Return (x, y) of the center of cell containing provided text 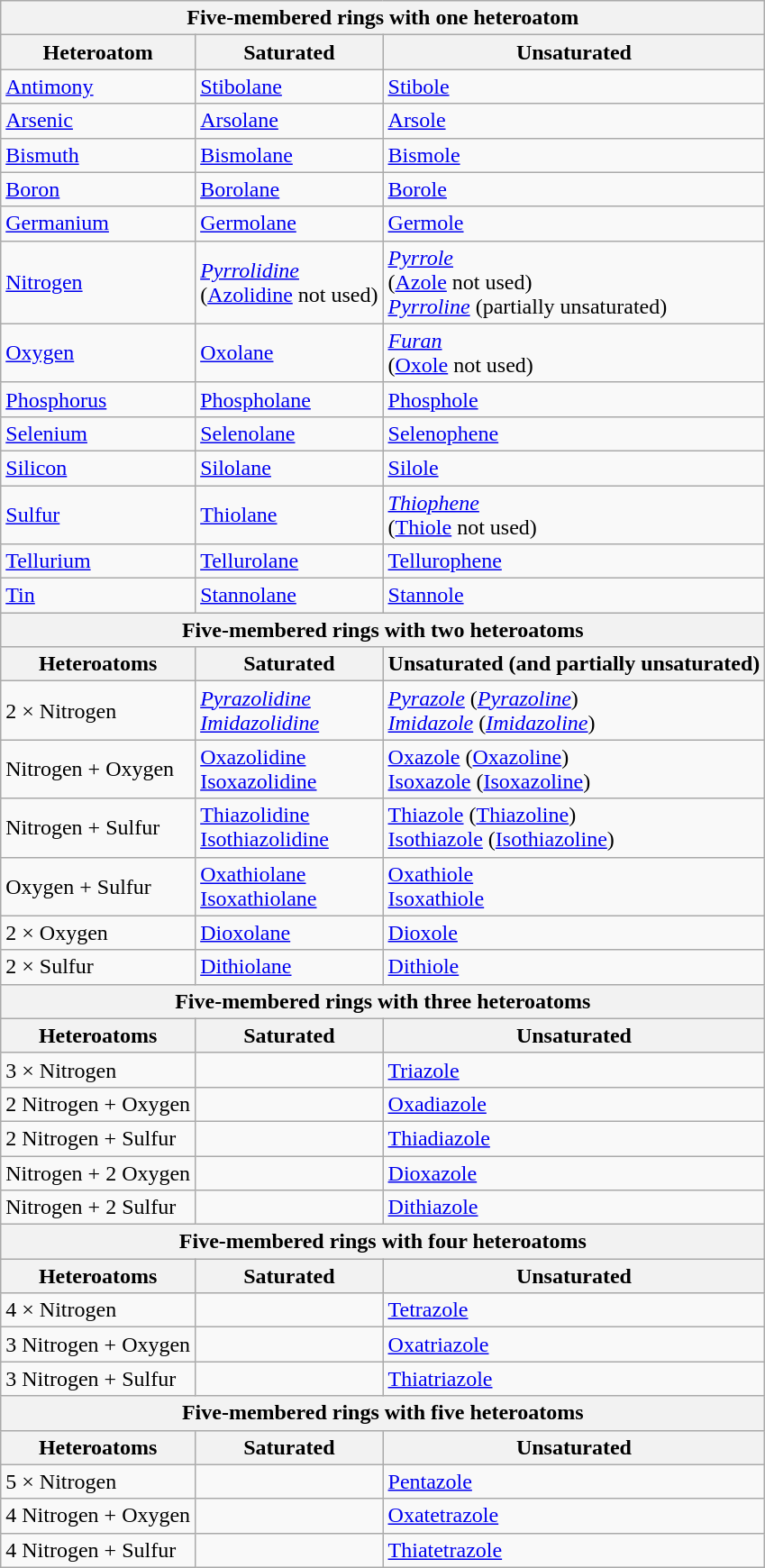
Pyrrolidine(Azolidine not used) (289, 282)
Silole (574, 468)
Thiadiazole (574, 1138)
Nitrogen (98, 282)
Thiatetrazole (574, 1550)
Antimony (98, 87)
Boron (98, 189)
Furan(Oxole not used) (574, 353)
Triazole (574, 1070)
Dithiole (574, 967)
Thiolane (289, 514)
Selenolane (289, 433)
2 × Sulfur (98, 967)
4 × Nitrogen (98, 1310)
Dioxazole (574, 1172)
Oxatriazole (574, 1345)
Five-membered rings with three heteroatoms (383, 1001)
Nitrogen + 2 Oxygen (98, 1172)
Five-membered rings with two heteroatoms (383, 630)
Silicon (98, 468)
Dioxolane (289, 933)
Thiatriazole (574, 1379)
Bismuth (98, 155)
Phospholane (289, 399)
OxathiolaneIsoxathiolane (289, 887)
Five-membered rings with five heteroatoms (383, 1413)
4 Nitrogen + Oxygen (98, 1516)
2 × Nitrogen (98, 710)
Tetrazole (574, 1310)
Dithiazole (574, 1208)
OxathioleIsoxathiole (574, 887)
Bismolane (289, 155)
Tellurolane (289, 561)
Phosphorus (98, 399)
2 Nitrogen + Sulfur (98, 1138)
2 × Oxygen (98, 933)
Stibole (574, 87)
Tin (98, 596)
Stibolane (289, 87)
Germolane (289, 223)
3 Nitrogen + Sulfur (98, 1379)
Pyrrole(Azole not used)Pyrroline (partially unsaturated) (574, 282)
3 × Nitrogen (98, 1070)
Sulfur (98, 514)
Thiophene(Thiole not used) (574, 514)
Heteroatom (98, 52)
Selenium (98, 433)
Phosphole (574, 399)
3 Nitrogen + Oxygen (98, 1345)
Dithiolane (289, 967)
Borole (574, 189)
Bismole (574, 155)
2 Nitrogen + Oxygen (98, 1104)
Dioxole (574, 933)
Arsolane (289, 121)
Selenophene (574, 433)
Arsole (574, 121)
Unsaturated (and partially unsaturated) (574, 664)
Oxygen (98, 353)
Arsenic (98, 121)
Nitrogen + 2 Sulfur (98, 1208)
Germanium (98, 223)
Pentazole (574, 1481)
ThiazolidineIsothiazolidine (289, 827)
Pyrazole (Pyrazoline)Imidazole (Imidazoline) (574, 710)
Stannole (574, 596)
Nitrogen + Oxygen (98, 770)
Oxatetrazole (574, 1516)
Silolane (289, 468)
5 × Nitrogen (98, 1481)
Tellurium (98, 561)
Germole (574, 223)
4 Nitrogen + Sulfur (98, 1550)
Oxygen + Sulfur (98, 887)
Pyrazolidine Imidazolidine (289, 710)
Oxolane (289, 353)
Five-membered rings with four heteroatoms (383, 1242)
Oxazole (Oxazoline)Isoxazole (Isoxazoline) (574, 770)
Tellurophene (574, 561)
Oxadiazole (574, 1104)
Nitrogen + Sulfur (98, 827)
Thiazole (Thiazoline)Isothiazole (Isothiazoline) (574, 827)
Five-membered rings with one heteroatom (383, 18)
Borolane (289, 189)
OxazolidineIsoxazolidine (289, 770)
Stannolane (289, 596)
